Capture the cell that displays the provided text and extract its (x, y) central coordinate. 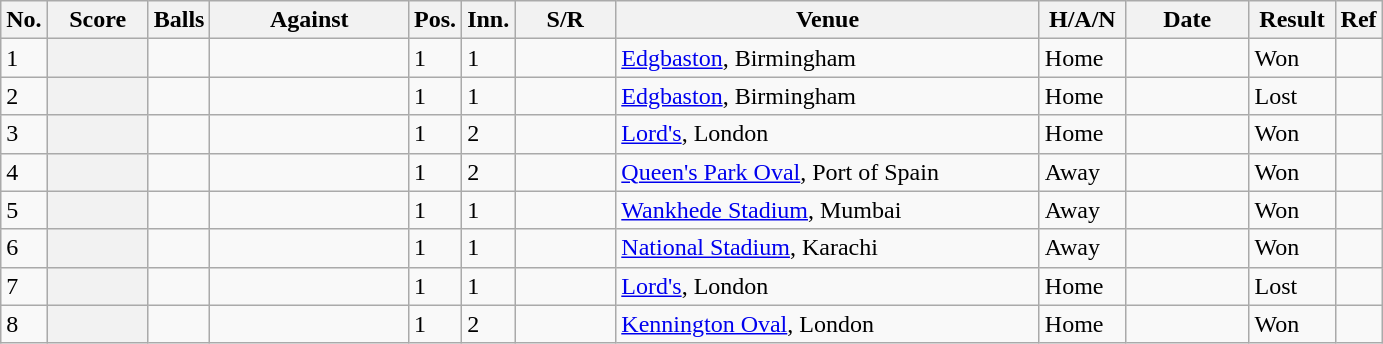
Result (1292, 20)
No. (24, 20)
3 (24, 134)
Wankhede Stadium, Mumbai (828, 210)
7 (24, 286)
Pos. (436, 20)
Kennington Oval, London (828, 324)
8 (24, 324)
4 (24, 172)
National Stadium, Karachi (828, 248)
Score (98, 20)
Against (310, 20)
Queen's Park Oval, Port of Spain (828, 172)
Inn. (488, 20)
Balls (179, 20)
Date (1187, 20)
6 (24, 248)
Ref (1358, 20)
S/R (566, 20)
Venue (828, 20)
H/A/N (1082, 20)
5 (24, 210)
